Extract the [x, y] coordinate from the center of the cell holding the provided text.  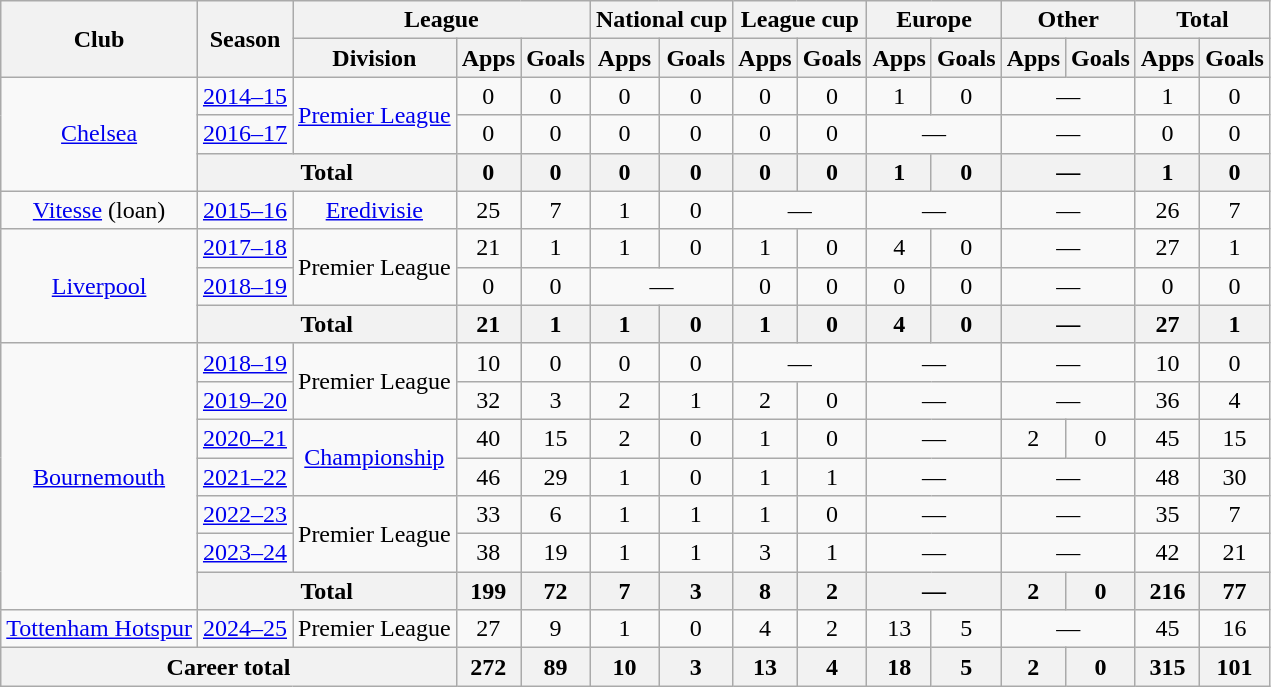
38 [488, 553]
2023–24 [244, 553]
8 [765, 591]
42 [1167, 553]
Club [100, 39]
Career total [228, 667]
2014–15 [244, 96]
26 [1167, 210]
33 [488, 515]
19 [556, 553]
League cup [800, 20]
2019–20 [244, 400]
16 [1235, 629]
2022–23 [244, 515]
18 [899, 667]
216 [1167, 591]
101 [1235, 667]
6 [556, 515]
2021–22 [244, 477]
32 [488, 400]
199 [488, 591]
46 [488, 477]
Eredivisie [374, 210]
48 [1167, 477]
Other [1068, 20]
Season [244, 39]
Vitesse (loan) [100, 210]
272 [488, 667]
40 [488, 438]
72 [556, 591]
National cup [661, 20]
2015–16 [244, 210]
9 [556, 629]
2016–17 [244, 134]
Liverpool [100, 286]
89 [556, 667]
25 [488, 210]
30 [1235, 477]
Division [374, 58]
35 [1167, 515]
Tottenham Hotspur [100, 629]
League [441, 20]
Championship [374, 457]
Bournemouth [100, 476]
Europe [934, 20]
77 [1235, 591]
29 [556, 477]
2020–21 [244, 438]
36 [1167, 400]
2017–18 [244, 248]
315 [1167, 667]
Chelsea [100, 134]
2024–25 [244, 629]
